From the cell containing the given text, extract its center point as [X, Y] coordinate. 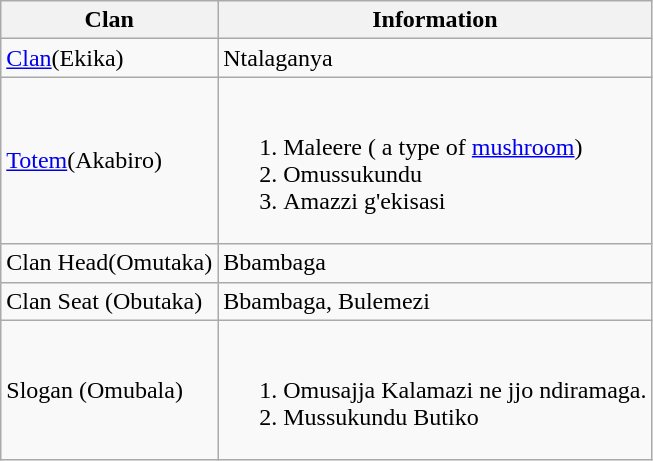
Information [435, 20]
Clan Head(Omutaka) [110, 263]
Clan(Ekika) [110, 58]
Clan [110, 20]
Bbambaga [435, 263]
Ntalaganya [435, 58]
Slogan (Omubala) [110, 390]
Totem(Akabiro) [110, 160]
Bbambaga, Bulemezi [435, 301]
Clan Seat (Obutaka) [110, 301]
Omusajja Kalamazi ne jjo ndiramaga.Mussukundu Butiko [435, 390]
Maleere ( a type of mushroom)OmussukunduAmazzi g'ekisasi [435, 160]
